Find where the given text appears and provide that cell's center as (X, Y) coordinate. 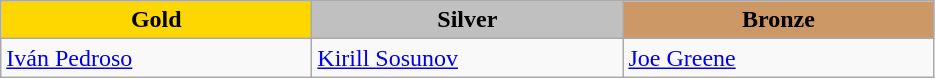
Bronze (778, 20)
Gold (156, 20)
Kirill Sosunov (468, 58)
Iván Pedroso (156, 58)
Silver (468, 20)
Joe Greene (778, 58)
